Return (x, y) of the center of cell containing provided text 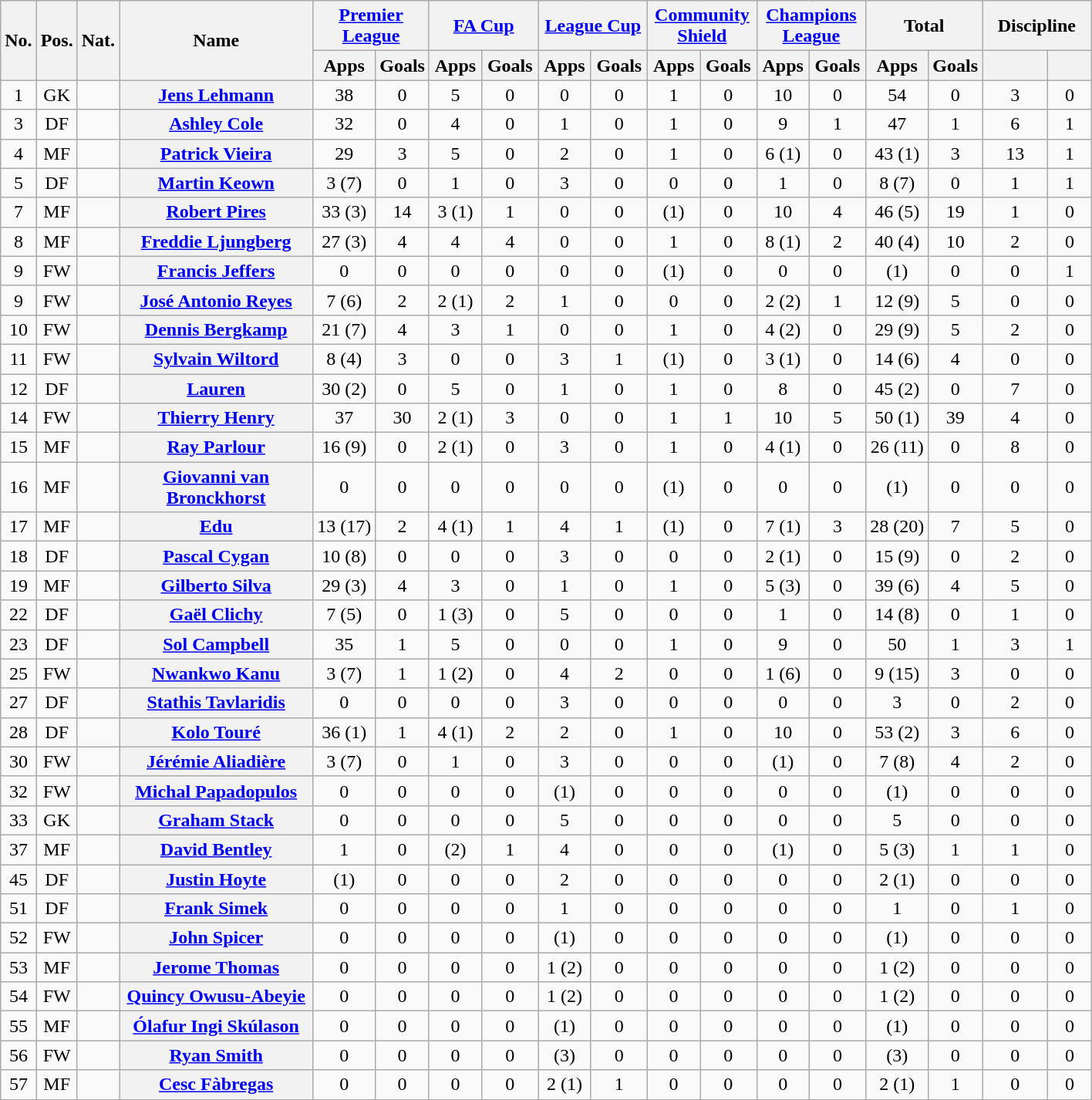
Ólafur Ingi Skúlason (216, 1026)
29 (344, 154)
9 (15) (898, 673)
Jens Lehmann (216, 95)
33 (3) (344, 212)
Ray Parlour (216, 447)
Freddie Ljungberg (216, 241)
FA Cup (484, 26)
29 (9) (898, 329)
John Spicer (216, 938)
12 (19, 388)
29 (3) (344, 585)
Gaël Clichy (216, 615)
14 (6) (898, 359)
Justin Hoyte (216, 879)
Total (924, 26)
8 (7) (898, 183)
46 (5) (898, 212)
6 (1) (783, 154)
43 (1) (898, 154)
Pascal Cygan (216, 556)
39 (6) (898, 585)
José Antonio Reyes (216, 300)
50 (1) (898, 418)
League Cup (593, 26)
30 (2) (344, 388)
Edu (216, 527)
51 (19, 909)
21 (7) (344, 329)
Jérémie Aliadière (216, 761)
28 (19, 732)
10 (8) (344, 556)
16 (9) (344, 447)
53 (2) (898, 732)
Giovanni van Bronckhorst (216, 488)
Patrick Vieira (216, 154)
16 (19, 488)
27 (19, 703)
14 (8) (898, 615)
David Bentley (216, 849)
15 (19, 447)
Nwankwo Kanu (216, 673)
Sol Campbell (216, 644)
Quincy Owusu-Abeyie (216, 997)
Community Shield (703, 26)
Lauren (216, 388)
Martin Keown (216, 183)
27 (3) (344, 241)
Cesc Fàbregas (216, 1085)
Frank Simek (216, 909)
35 (344, 644)
25 (19, 673)
7 (5) (344, 615)
17 (19, 527)
23 (19, 644)
Michal Papadopulos (216, 791)
Sylvain Wiltord (216, 359)
Stathis Tavlaridis (216, 703)
Graham Stack (216, 820)
38 (344, 95)
26 (11) (898, 447)
Champions League (811, 26)
Robert Pires (216, 212)
47 (898, 124)
11 (19, 359)
Nat. (98, 40)
Kolo Touré (216, 732)
Premier League (372, 26)
57 (19, 1085)
18 (19, 556)
Gilberto Silva (216, 585)
No. (19, 40)
45 (2) (898, 388)
52 (19, 938)
Dennis Bergkamp (216, 329)
Jerome Thomas (216, 967)
7 (6) (344, 300)
12 (9) (898, 300)
45 (19, 879)
36 (1) (344, 732)
15 (9) (898, 556)
13 (17) (344, 527)
40 (4) (898, 241)
Pos. (57, 40)
(2) (455, 849)
28 (20) (898, 527)
Francis Jeffers (216, 271)
56 (19, 1055)
13 (1015, 154)
7 (8) (898, 761)
Ryan Smith (216, 1055)
Discipline (1037, 26)
1 (3) (455, 615)
Name (216, 40)
8 (1) (783, 241)
39 (956, 418)
Thierry Henry (216, 418)
1 (6) (783, 673)
55 (19, 1026)
53 (19, 967)
7 (1) (783, 527)
50 (898, 644)
2 (2) (783, 300)
Ashley Cole (216, 124)
8 (4) (344, 359)
22 (19, 615)
4 (2) (783, 329)
33 (19, 820)
